Return (X, Y) of the center of cell containing provided text 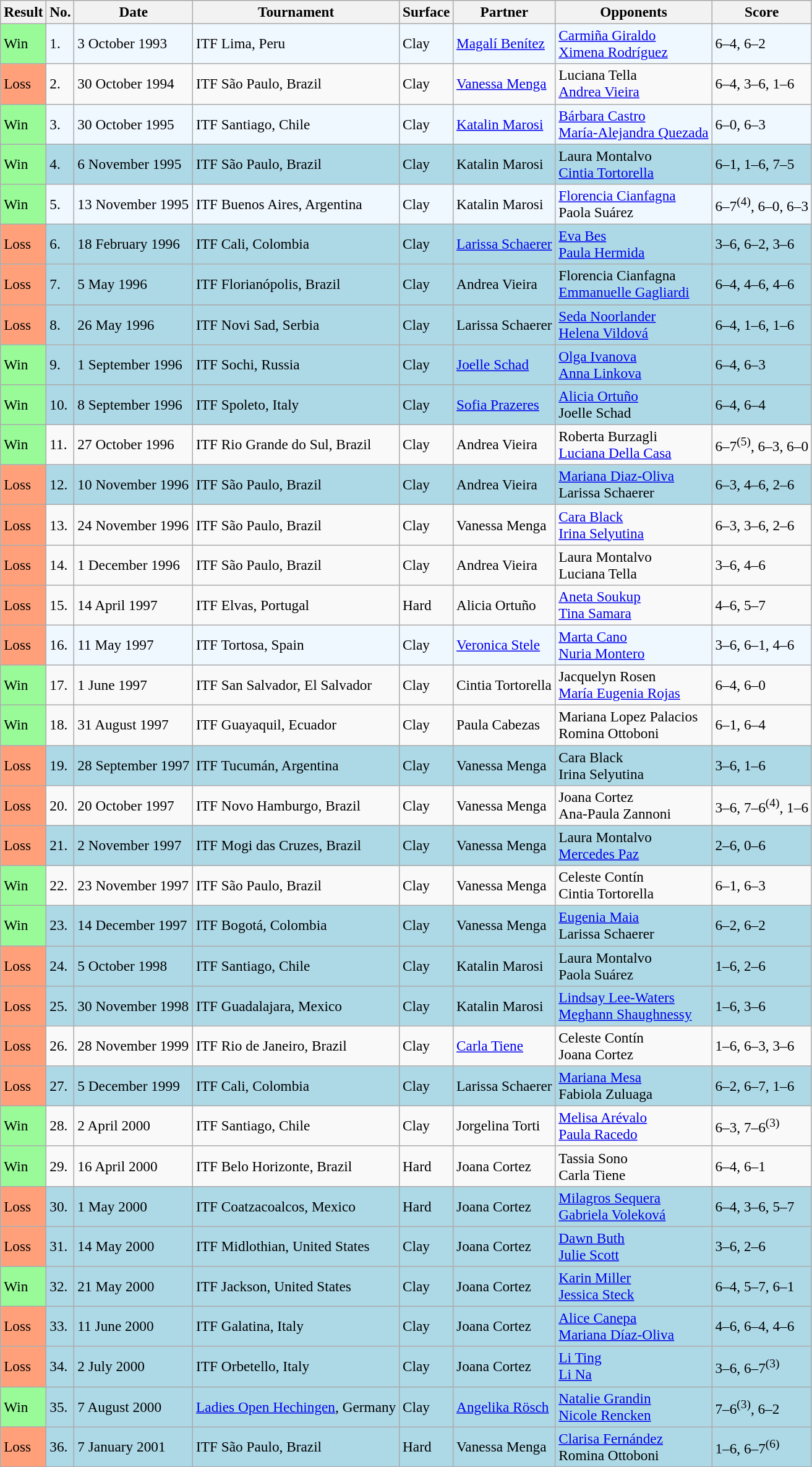
30 November 1998 (134, 1006)
Paula Cabezas (505, 725)
6–7(5), 6–3, 6–0 (762, 444)
Melisa Arévalo Paula Racedo (633, 1126)
6–1, 1–6, 7–5 (762, 163)
Partner (505, 12)
ITF Orbetello, Italy (296, 1366)
1–6, 6–7(6) (762, 1447)
6. (61, 244)
Li Ting Li Na (633, 1366)
4. (61, 163)
14 May 2000 (134, 1246)
Seda Noorlander Helena Vildová (633, 324)
ITF Jackson, United States (296, 1286)
Marta Cano Nuria Montero (633, 645)
7–6(3), 6–2 (762, 1407)
8. (61, 324)
Milagros Sequera Gabriela Voleková (633, 1207)
3–6, 1–6 (762, 765)
3–6, 6–2, 3–6 (762, 244)
14. (61, 564)
8 September 1996 (134, 405)
Florencia Cianfagna Emmanuelle Gagliardi (633, 285)
21 May 2000 (134, 1286)
Mariana Lopez Palacios Romina Ottoboni (633, 725)
19. (61, 765)
ITF Belo Horizonte, Brazil (296, 1166)
28. (61, 1126)
ITF Bogotá, Colombia (296, 926)
5 May 1996 (134, 285)
Bárbara Castro María-Alejandra Quezada (633, 124)
1 September 1996 (134, 364)
ITF Rio Grande do Sul, Brazil (296, 444)
7 August 2000 (134, 1407)
Veronica Stele (505, 645)
16. (61, 645)
14 December 1997 (134, 926)
6–4, 6–3 (762, 364)
28 September 1997 (134, 765)
Score (762, 12)
ITF Lima, Peru (296, 43)
2–6, 0–6 (762, 845)
ITF Rio de Janeiro, Brazil (296, 1046)
6–4, 6–2 (762, 43)
3–6, 6–7(3) (762, 1366)
15. (61, 605)
Jorgelina Torti (505, 1126)
Roberta Burzagli Luciana Della Casa (633, 444)
Carmiña Giraldo Ximena Rodríguez (633, 43)
ITF San Salvador, El Salvador (296, 686)
25. (61, 1006)
11. (61, 444)
Date (134, 12)
6–1, 6–4 (762, 725)
6–4, 6–0 (762, 686)
36. (61, 1447)
ITF Spoleto, Italy (296, 405)
3–6, 2–6 (762, 1246)
35. (61, 1407)
Alicia Ortuño (505, 605)
20 October 1997 (134, 806)
Sofia Prazeres (505, 405)
18. (61, 725)
3 October 1993 (134, 43)
ITF Coatzacoalcos, Mexico (296, 1207)
2. (61, 84)
30 October 1994 (134, 84)
11 June 2000 (134, 1327)
12. (61, 485)
Clarisa Fernández Romina Ottoboni (633, 1447)
10 November 1996 (134, 485)
5 October 1998 (134, 965)
Olga Ivanova Anna Linkova (633, 364)
31. (61, 1246)
Celeste Contín Cintia Tortorella (633, 885)
Tassia Sono Carla Tiene (633, 1166)
1 June 1997 (134, 686)
Tournament (296, 12)
6–2, 6–7, 1–6 (762, 1085)
Joelle Schad (505, 364)
Surface (427, 12)
3. (61, 124)
ITF Guadalajara, Mexico (296, 1006)
1–6, 3–6 (762, 1006)
1 December 1996 (134, 564)
ITF Florianópolis, Brazil (296, 285)
16 April 2000 (134, 1166)
Laura Montalvo Luciana Tella (633, 564)
23 November 1997 (134, 885)
Cintia Tortorella (505, 686)
Magalí Benítez (505, 43)
Karin Miller Jessica Steck (633, 1286)
30. (61, 1207)
6–1, 6–3 (762, 885)
17. (61, 686)
Result (24, 12)
7. (61, 285)
6–4, 6–4 (762, 405)
21. (61, 845)
26 May 1996 (134, 324)
ITF Galatina, Italy (296, 1327)
Laura Montalvo Mercedes Paz (633, 845)
Alicia Ortuño Joelle Schad (633, 405)
ITF Novi Sad, Serbia (296, 324)
ITF Tucumán, Argentina (296, 765)
1–6, 6–3, 3–6 (762, 1046)
23. (61, 926)
10. (61, 405)
Angelika Rösch (505, 1407)
13 November 1995 (134, 204)
Luciana Tella Andrea Vieira (633, 84)
6 November 1995 (134, 163)
1 May 2000 (134, 1207)
27 October 1996 (134, 444)
3–6, 6–1, 4–6 (762, 645)
Laura Montalvo Cintia Tortorella (633, 163)
32. (61, 1286)
Natalie Grandin Nicole Rencken (633, 1407)
1–6, 2–6 (762, 965)
18 February 1996 (134, 244)
ITF Tortosa, Spain (296, 645)
11 May 1997 (134, 645)
20. (61, 806)
6–3, 4–6, 2–6 (762, 485)
6–4, 4–6, 4–6 (762, 285)
28 November 1999 (134, 1046)
Laura Montalvo Paola Suárez (633, 965)
Eugenia Maia Larissa Schaerer (633, 926)
29. (61, 1166)
34. (61, 1366)
Aneta Soukup Tina Samara (633, 605)
Carla Tiene (505, 1046)
Florencia Cianfagna Paola Suárez (633, 204)
Celeste Contín Joana Cortez (633, 1046)
4–6, 6–4, 4–6 (762, 1327)
6–2, 6–2 (762, 926)
Ladies Open Hechingen, Germany (296, 1407)
ITF Guayaquil, Ecuador (296, 725)
3–6, 4–6 (762, 564)
ITF Midlothian, United States (296, 1246)
6–4, 1–6, 1–6 (762, 324)
Mariana Diaz-Oliva Larissa Schaerer (633, 485)
1. (61, 43)
ITF Novo Hamburgo, Brazil (296, 806)
30 October 1995 (134, 124)
4–6, 5–7 (762, 605)
ITF Sochi, Russia (296, 364)
27. (61, 1085)
No. (61, 12)
ITF Elvas, Portugal (296, 605)
33. (61, 1327)
22. (61, 885)
6–3, 3–6, 2–6 (762, 525)
9. (61, 364)
6–4, 3–6, 5–7 (762, 1207)
ITF Mogi das Cruzes, Brazil (296, 845)
7 January 2001 (134, 1447)
Dawn Buth Julie Scott (633, 1246)
6–4, 6–1 (762, 1166)
Jacquelyn Rosen María Eugenia Rojas (633, 686)
3–6, 7–6(4), 1–6 (762, 806)
Joana Cortez Ana-Paula Zannoni (633, 806)
6–0, 6–3 (762, 124)
Mariana Mesa Fabiola Zuluaga (633, 1085)
14 April 1997 (134, 605)
2 November 1997 (134, 845)
5. (61, 204)
31 August 1997 (134, 725)
Alice Canepa Mariana Díaz-Oliva (633, 1327)
24. (61, 965)
2 April 2000 (134, 1126)
24 November 1996 (134, 525)
2 July 2000 (134, 1366)
6–3, 7–6(3) (762, 1126)
Eva Bes Paula Hermida (633, 244)
Lindsay Lee-Waters Meghann Shaughnessy (633, 1006)
6–4, 5–7, 6–1 (762, 1286)
Opponents (633, 12)
13. (61, 525)
5 December 1999 (134, 1085)
6–4, 3–6, 1–6 (762, 84)
26. (61, 1046)
ITF Buenos Aires, Argentina (296, 204)
6–7(4), 6–0, 6–3 (762, 204)
